Capture the cell that displays the provided text and extract its [x, y] central coordinate. 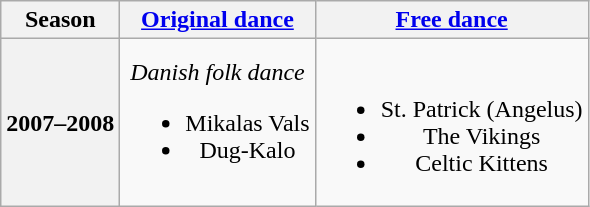
2007–2008 [60, 122]
Season [60, 20]
St. Patrick (Angelus) The Vikings Celtic Kittens [452, 122]
Original dance [218, 20]
Free dance [452, 20]
Danish folk danceMikalas Vals Dug-Kalo [218, 122]
